Output the [x, y] coordinate of the center of the cell containing the given text.  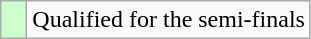
Qualified for the semi-finals [169, 20]
